Output the [X, Y] coordinate of the center of the cell containing the given text.  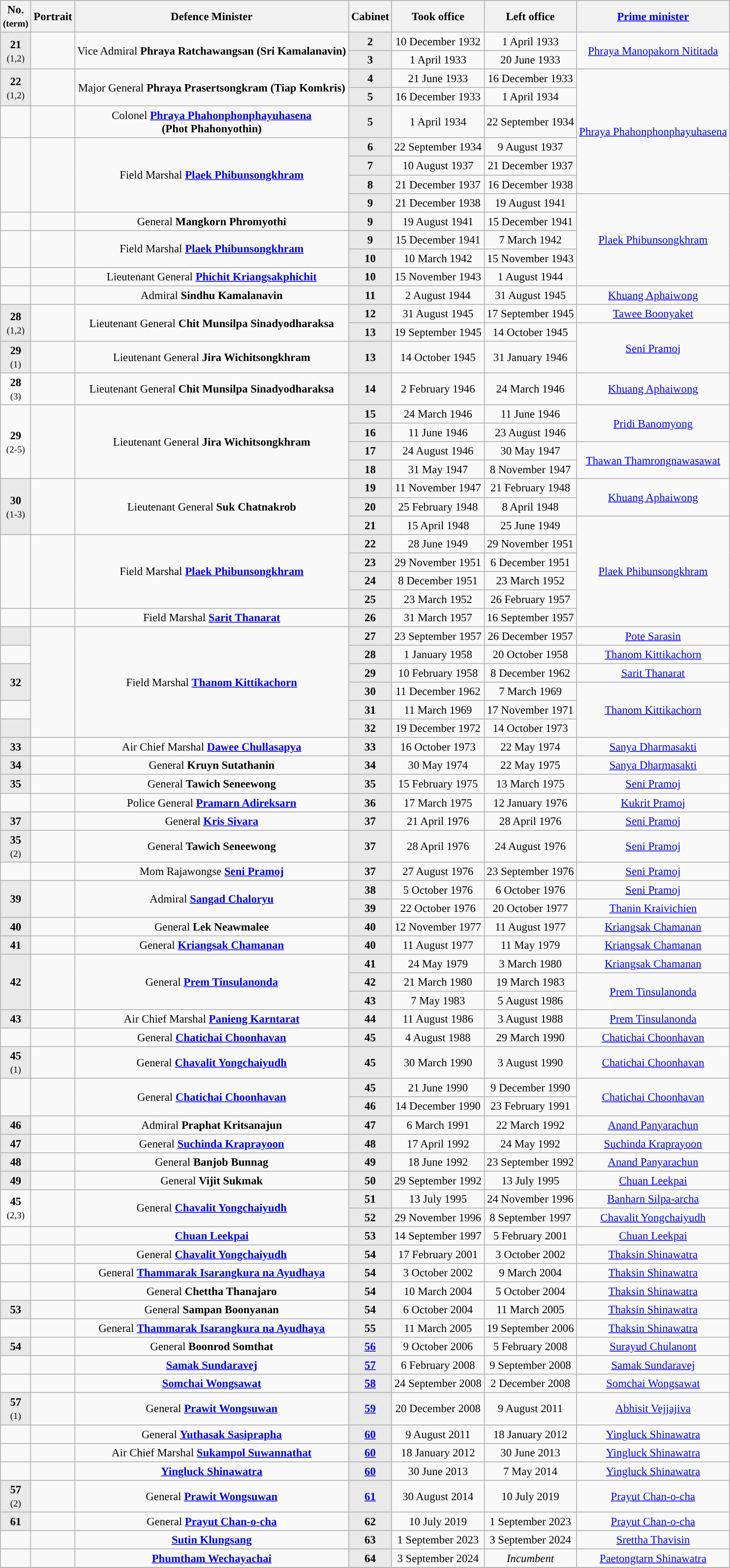
16 October 1973 [438, 747]
12 November 1977 [438, 927]
19 December 1972 [438, 728]
30 May 1974 [438, 766]
Admiral Praphat Kritsanajun [212, 1125]
57 (1) [16, 1409]
26 [370, 618]
27 August 1976 [438, 871]
29 November 1996 [438, 1217]
45(1) [16, 1062]
21 April 1976 [438, 821]
General Boonrod Somthat [212, 1347]
Portrait [53, 17]
22 May 1974 [530, 747]
General Chettha Thanajaro [212, 1292]
9 August 1937 [530, 147]
23 September 1992 [530, 1162]
64 [370, 1558]
7 May 1983 [438, 1001]
20 [370, 507]
27 [370, 636]
Incumbent [530, 1558]
Sutin Klungsang [212, 1540]
10 February 1958 [438, 673]
23 February 1991 [530, 1107]
19 September 1945 [438, 332]
20 December 2008 [438, 1409]
11 May 1979 [530, 945]
24 August 1976 [530, 846]
Cabinet [370, 17]
28 [370, 655]
25 February 1948 [438, 507]
9 March 2004 [530, 1273]
General Vijit Sukmak [212, 1180]
9 December 1990 [530, 1088]
11 November 1947 [438, 488]
21 December 1938 [438, 203]
Field Marshal Thanom Kittikachorn [212, 682]
31 March 1957 [438, 618]
26 February 1957 [530, 599]
59 [370, 1409]
7 May 2014 [530, 1471]
17 February 2001 [438, 1254]
63 [370, 1540]
31 [370, 710]
29(2-5) [16, 442]
4 August 1988 [438, 1038]
22 March 1992 [530, 1125]
Left office [530, 17]
10 December 1932 [438, 42]
20 October 1977 [530, 908]
22(1,2) [16, 88]
18 June 1992 [438, 1162]
Pridi Banomyong [653, 423]
6 [370, 147]
1 August 1944 [530, 277]
55 [370, 1328]
16 September 1957 [530, 618]
21 February 1948 [530, 488]
6 October 1976 [530, 890]
General Banjob Bunnag [212, 1162]
20 October 1958 [530, 655]
7 [370, 166]
30 August 2014 [438, 1496]
8 [370, 184]
5 February 2008 [530, 1347]
2 [370, 42]
17 November 1971 [530, 710]
Abhisit Vejjajiva [653, 1409]
Lieutenant General Suk Chatnakrob [212, 507]
1 January 1958 [438, 655]
29 March 1990 [530, 1038]
Banharn Silpa-archa [653, 1199]
Paetongtarn Shinawatra [653, 1558]
23 September 1976 [530, 871]
31 May 1947 [438, 470]
19 September 2006 [530, 1328]
30 March 1990 [438, 1062]
Suchinda Kraprayoon [653, 1144]
10 March 2004 [438, 1292]
Major General Phraya Prasertsongkram (Tiap Komkris) [212, 88]
6 February 2008 [438, 1365]
Field Marshal Sarit Thanarat [212, 618]
3 March 1980 [530, 964]
Admiral Sindhu Kamalanavin [212, 295]
11 March 1969 [438, 710]
4 [370, 79]
Police General Pramarn Adireksarn [212, 803]
17 [370, 451]
3 August 1988 [530, 1019]
14 December 1990 [438, 1107]
Air Chief Marshal Dawee Chullasapya [212, 747]
16 [370, 433]
Phumtham Wechayachai [212, 1558]
5 October 1976 [438, 890]
26 December 1957 [530, 636]
25 June 1949 [530, 525]
23 August 1946 [530, 433]
Air Chief Marshal Panieng Karntarat [212, 1019]
22 May 1975 [530, 766]
Air Chief Marshal Sukampol Suwannathat [212, 1452]
Tawee Boonyaket [653, 314]
24 May 1979 [438, 964]
General Yuthasak Sasiprapha [212, 1434]
General Suchinda Kraprayoon [212, 1144]
2 August 1944 [438, 295]
Kukrit Pramoj [653, 803]
30 [370, 692]
Admiral Sangad Chaloryu [212, 899]
11 December 1962 [438, 692]
No.(term) [16, 17]
14 [370, 390]
9 October 2006 [438, 1347]
11 August 1986 [438, 1019]
14 October 1973 [530, 728]
20 June 1933 [530, 60]
51 [370, 1199]
38 [370, 890]
5 October 2004 [530, 1292]
24 May 1992 [530, 1144]
36 [370, 803]
15 April 1948 [438, 525]
Lieutenant General Phichit Kriangsakphichit [212, 277]
50 [370, 1180]
24 August 1946 [438, 451]
Chavalit Yongchaiyudh [653, 1217]
13 March 1975 [530, 784]
21 March 1980 [438, 982]
29 September 1992 [438, 1180]
21 June 1990 [438, 1088]
6 March 1991 [438, 1125]
24 September 2008 [438, 1384]
Prime minister [653, 17]
21(1,2) [16, 51]
7 March 1969 [530, 692]
9 September 2008 [530, 1365]
Surayud Chulanont [653, 1347]
10 March 1942 [438, 258]
8 April 1948 [530, 507]
58 [370, 1384]
15 [370, 414]
14 September 1997 [438, 1236]
21 June 1933 [438, 79]
Phraya Phahonphonphayuhasena [653, 132]
18 [370, 470]
21 [370, 525]
8 September 1997 [530, 1217]
6 December 1951 [530, 562]
Phraya Manopakorn Nititada [653, 51]
Srettha Thavisin [653, 1540]
3 August 1990 [530, 1062]
2 December 2008 [530, 1384]
57 [370, 1365]
5 February 2001 [530, 1236]
23 [370, 562]
24 November 1996 [530, 1199]
General Mangkorn Phromyothi [212, 221]
22 October 1976 [438, 908]
Thawan Thamrongnawasawat [653, 460]
7 March 1942 [530, 240]
3 [370, 60]
62 [370, 1521]
19 March 1983 [530, 982]
Pote Sarasin [653, 636]
Defence Minister [212, 17]
6 October 2004 [438, 1310]
Thanin Kraivichien [653, 908]
31 January 1946 [530, 357]
15 February 1975 [438, 784]
General Prayut Chan-o-cha [212, 1521]
8 December 1951 [438, 581]
General Kris Sivara [212, 821]
35(2) [16, 846]
General Sampan Boonyanan [212, 1310]
28(3) [16, 390]
General Prem Tinsulanonda [212, 982]
Took office [438, 17]
16 December 1938 [530, 184]
24 [370, 581]
56 [370, 1347]
45(2,3) [16, 1208]
17 April 1992 [438, 1144]
17 March 1975 [438, 803]
30(1-3) [16, 507]
12 January 1976 [530, 803]
11 [370, 295]
Vice Admiral Phraya Ratchawangsan (Sri Kamalanavin) [212, 51]
30 May 1947 [530, 451]
57 (2) [16, 1496]
28 June 1949 [438, 543]
Mom Rajawongse Seni Pramoj [212, 871]
General Kruyn Sutathanin [212, 766]
44 [370, 1019]
Colonel Phraya Phahonphonphayuhasena (Phot Phahonyothin) [212, 122]
2 February 1946 [438, 390]
General Lek Neawmalee [212, 927]
52 [370, 1217]
8 November 1947 [530, 470]
19 [370, 488]
5 August 1986 [530, 1001]
General Kriangsak Chamanan [212, 945]
12 [370, 314]
10 August 1937 [438, 166]
29 [370, 673]
23 September 1957 [438, 636]
29(1) [16, 357]
Sarit Thanarat [653, 673]
17 September 1945 [530, 314]
8 December 1962 [530, 673]
22 [370, 543]
28(1,2) [16, 323]
25 [370, 599]
